Extract the (x, y) coordinate from the center of the cell holding the provided text.  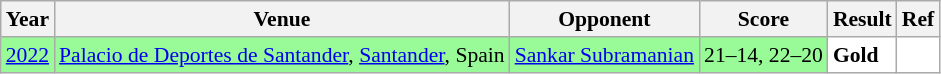
Gold (862, 55)
Year (28, 19)
21–14, 22–20 (764, 55)
Venue (282, 19)
Sankar Subramanian (604, 55)
Opponent (604, 19)
Score (764, 19)
Ref (918, 19)
2022 (28, 55)
Palacio de Deportes de Santander, Santander, Spain (282, 55)
Result (862, 19)
